For the text-containing cell, return its midpoint in [x, y] coordinate format. 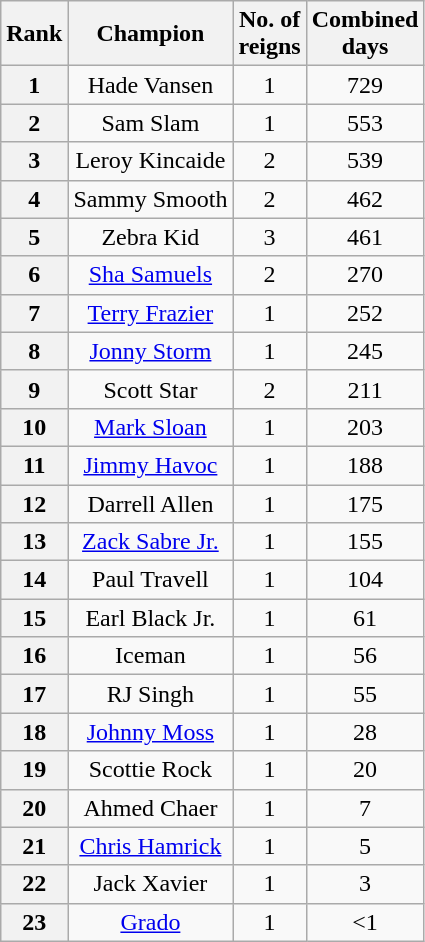
16 [34, 656]
Terry Frazier [150, 313]
Champion [150, 34]
Zebra Kid [150, 237]
10 [34, 427]
<1 [365, 922]
Paul Travell [150, 580]
Sam Slam [150, 123]
245 [365, 351]
211 [365, 389]
Darrell Allen [150, 503]
Grado [150, 922]
Ahmed Chaer [150, 808]
461 [365, 237]
252 [365, 313]
188 [365, 465]
23 [34, 922]
6 [34, 275]
Hade Vansen [150, 85]
9 [34, 389]
Rank [34, 34]
Combineddays [365, 34]
Sha Samuels [150, 275]
4 [34, 199]
Iceman [150, 656]
Jimmy Havoc [150, 465]
17 [34, 694]
56 [365, 656]
18 [34, 732]
22 [34, 884]
61 [365, 618]
Scott Star [150, 389]
553 [365, 123]
RJ Singh [150, 694]
8 [34, 351]
539 [365, 161]
104 [365, 580]
Leroy Kincaide [150, 161]
15 [34, 618]
28 [365, 732]
462 [365, 199]
12 [34, 503]
Jonny Storm [150, 351]
No. ofreigns [270, 34]
155 [365, 542]
55 [365, 694]
Zack Sabre Jr. [150, 542]
19 [34, 770]
Johnny Moss [150, 732]
11 [34, 465]
203 [365, 427]
21 [34, 846]
Scottie Rock [150, 770]
14 [34, 580]
729 [365, 85]
Earl Black Jr. [150, 618]
13 [34, 542]
Chris Hamrick [150, 846]
Sammy Smooth [150, 199]
175 [365, 503]
Mark Sloan [150, 427]
Jack Xavier [150, 884]
270 [365, 275]
